Determine the [x, y] coordinate at the center of the cell enclosing the given text.  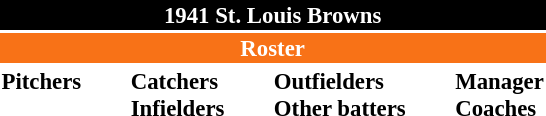
1941 St. Louis Browns [272, 15]
Roster [272, 48]
